Find where the given text appears and provide that cell's center as [x, y] coordinate. 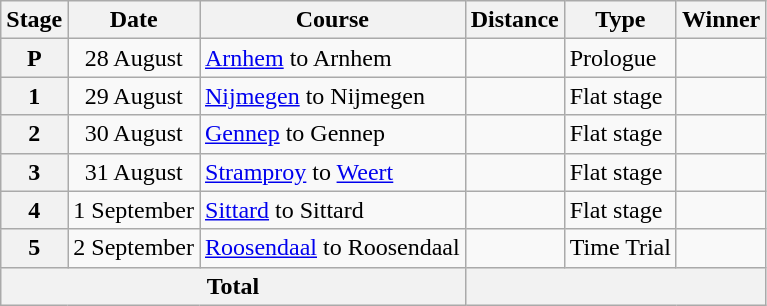
4 [34, 210]
31 August [134, 172]
Course [333, 20]
Date [134, 20]
29 August [134, 96]
Sittard to Sittard [333, 210]
3 [34, 172]
Winner [720, 20]
2 September [134, 248]
Type [620, 20]
Prologue [620, 58]
1 [34, 96]
Distance [514, 20]
5 [34, 248]
Arnhem to Arnhem [333, 58]
Nijmegen to Nijmegen [333, 96]
Total [233, 286]
1 September [134, 210]
Stage [34, 20]
30 August [134, 134]
P [34, 58]
Roosendaal to Roosendaal [333, 248]
28 August [134, 58]
2 [34, 134]
Gennep to Gennep [333, 134]
Time Trial [620, 248]
Stramproy to Weert [333, 172]
